Find where the given text appears and provide that cell's center as (x, y) coordinate. 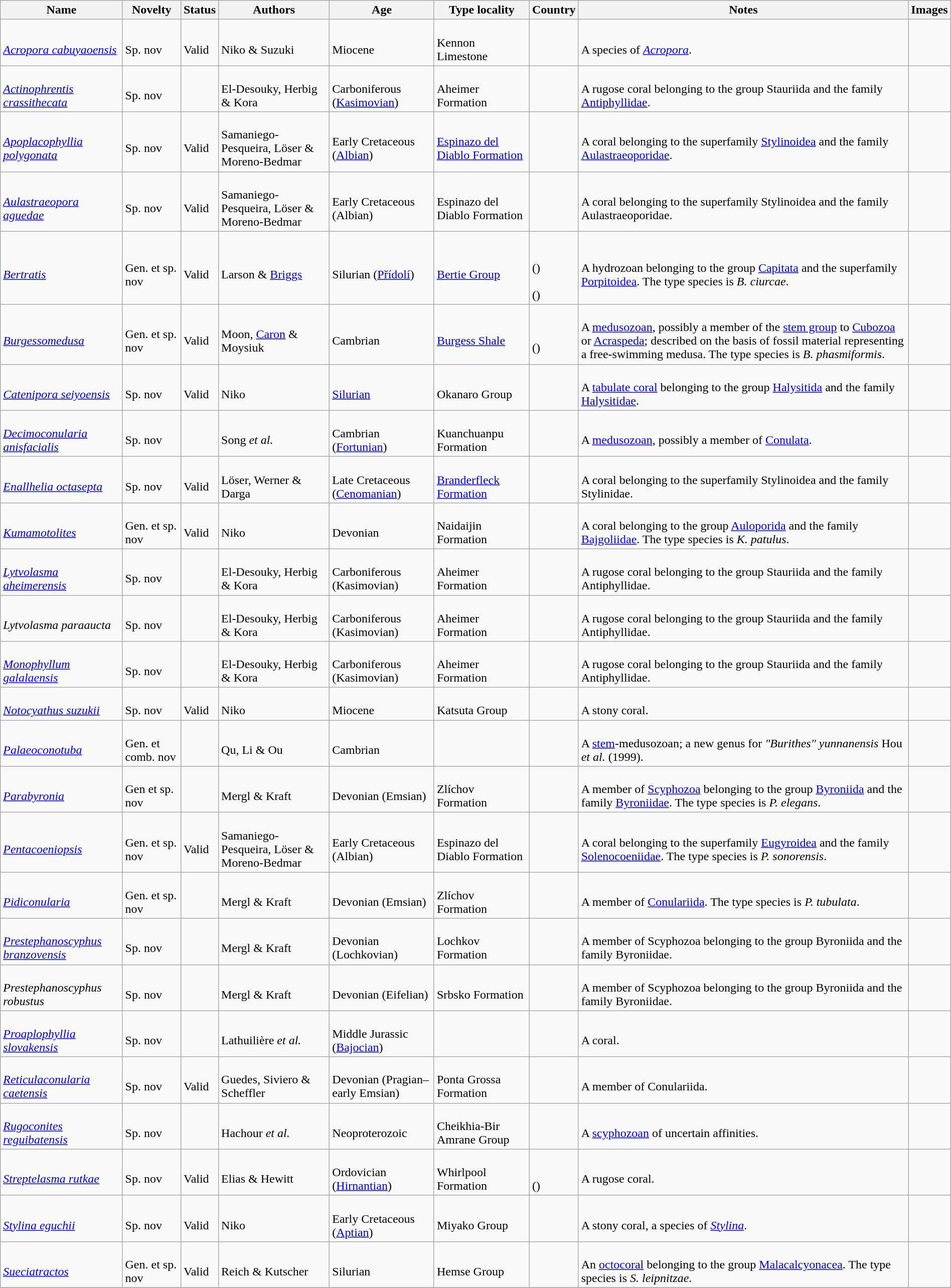
Devonian (382, 526)
Elias & Hewitt (274, 1172)
Actinophrentis crassithecata (61, 89)
Miyako Group (482, 1218)
Pentacoeniopsis (61, 843)
Okanaro Group (482, 387)
Branderfleck Formation (482, 479)
Larson & Briggs (274, 268)
Late Cretaceous (Cenomanian) (382, 479)
Early Cretaceous (Aptian) (382, 1218)
Lytvolasma aheimerensis (61, 572)
Naidaijin Formation (482, 526)
Sueciatractos (61, 1264)
Images (929, 10)
Lytvolasma paraaucta (61, 618)
Aulastraeopora aguedae (61, 202)
A scyphozoan of uncertain affinities. (743, 1126)
A hydrozoan belonging to the group Capitata and the superfamily Porpitoidea. The type species is B. ciurcae. (743, 268)
Notocyathus suzukii (61, 704)
Guedes, Siviero & Scheffler (274, 1080)
Decimoconularia anisfacialis (61, 433)
Status (200, 10)
Age (382, 10)
A coral belonging to the superfamily Stylinoidea and the family Stylinidae. (743, 479)
A member of Conulariida. (743, 1080)
Moon, Caron & Moysiuk (274, 334)
Palaeoconotuba (61, 743)
Devonian (Lochkovian) (382, 941)
Monophyllum galalaensis (61, 665)
Acropora cabuyaoensis (61, 43)
Silurian (Přídolí) (382, 268)
Cambrian (Fortunian) (382, 433)
Cheikhia-Bir Amrane Group (482, 1126)
Notes (743, 10)
Whirlpool Formation (482, 1172)
Burgess Shale (482, 334)
Enallhelia octasepta (61, 479)
A medusozoan, possibly a member of Conulata. (743, 433)
Gen. et comb. nov (151, 743)
A species of Acropora. (743, 43)
Devonian (Eifelian) (382, 988)
Stylina eguchii (61, 1218)
Devonian (Pragian–early Emsian) (382, 1080)
Burgessomedusa (61, 334)
Type locality (482, 10)
Parabyronia (61, 789)
Lathuilière et al. (274, 1034)
Prestephanoscyphus branzovensis (61, 941)
Country (554, 10)
Prestephanoscyphus robustus (61, 988)
Novelty (151, 10)
A tabulate coral belonging to the group Halysitida and the family Halysitidae. (743, 387)
Neoproterozoic (382, 1126)
Apoplacophyllia polygonata (61, 141)
Kumamotolites (61, 526)
A stem-medusozoan; a new genus for "Burithes" yunnanensis Hou et al. (1999). (743, 743)
A coral. (743, 1034)
() () (554, 268)
Bertratis (61, 268)
A coral belonging to the group Auloporida and the family Bajgoliidae. The type species is K. patulus. (743, 526)
A stony coral, a species of Stylina. (743, 1218)
Niko & Suzuki (274, 43)
Gen et sp. nov (151, 789)
Name (61, 10)
Catenipora seiyoensis (61, 387)
Streptelasma rutkae (61, 1172)
Rugoconites reguibatensis (61, 1126)
Lochkov Formation (482, 941)
Qu, Li & Ou (274, 743)
Bertie Group (482, 268)
A stony coral. (743, 704)
Hemse Group (482, 1264)
Reticulaconularia caetensis (61, 1080)
Proaplophyllia slovakensis (61, 1034)
Hachour et al. (274, 1126)
Katsuta Group (482, 704)
Middle Jurassic (Bajocian) (382, 1034)
Ponta Grossa Formation (482, 1080)
Srbsko Formation (482, 988)
A coral belonging to the superfamily Eugyroidea and the family Solenocoeniidae. The type species is P. sonorensis. (743, 843)
Löser, Werner & Darga (274, 479)
A member of Conulariida. The type species is P. tubulata. (743, 895)
A rugose coral. (743, 1172)
Pidiconularia (61, 895)
Kennon Limestone (482, 43)
Song et al. (274, 433)
An octocoral belonging to the group Malacalcyonacea. The type species is S. leipnitzae. (743, 1264)
Authors (274, 10)
Kuanchuanpu Formation (482, 433)
Reich & Kutscher (274, 1264)
A member of Scyphozoa belonging to the group Byroniida and the family Byroniidae. The type species is P. elegans. (743, 789)
Ordovician (Hirnantian) (382, 1172)
